Determine the (x, y) coordinate at the center of the cell enclosing the given text.  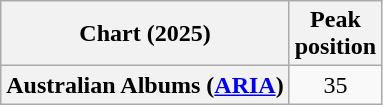
35 (335, 85)
Australian Albums (ARIA) (145, 85)
Peakposition (335, 34)
Chart (2025) (145, 34)
